For the text-containing cell, return its midpoint in [x, y] coordinate format. 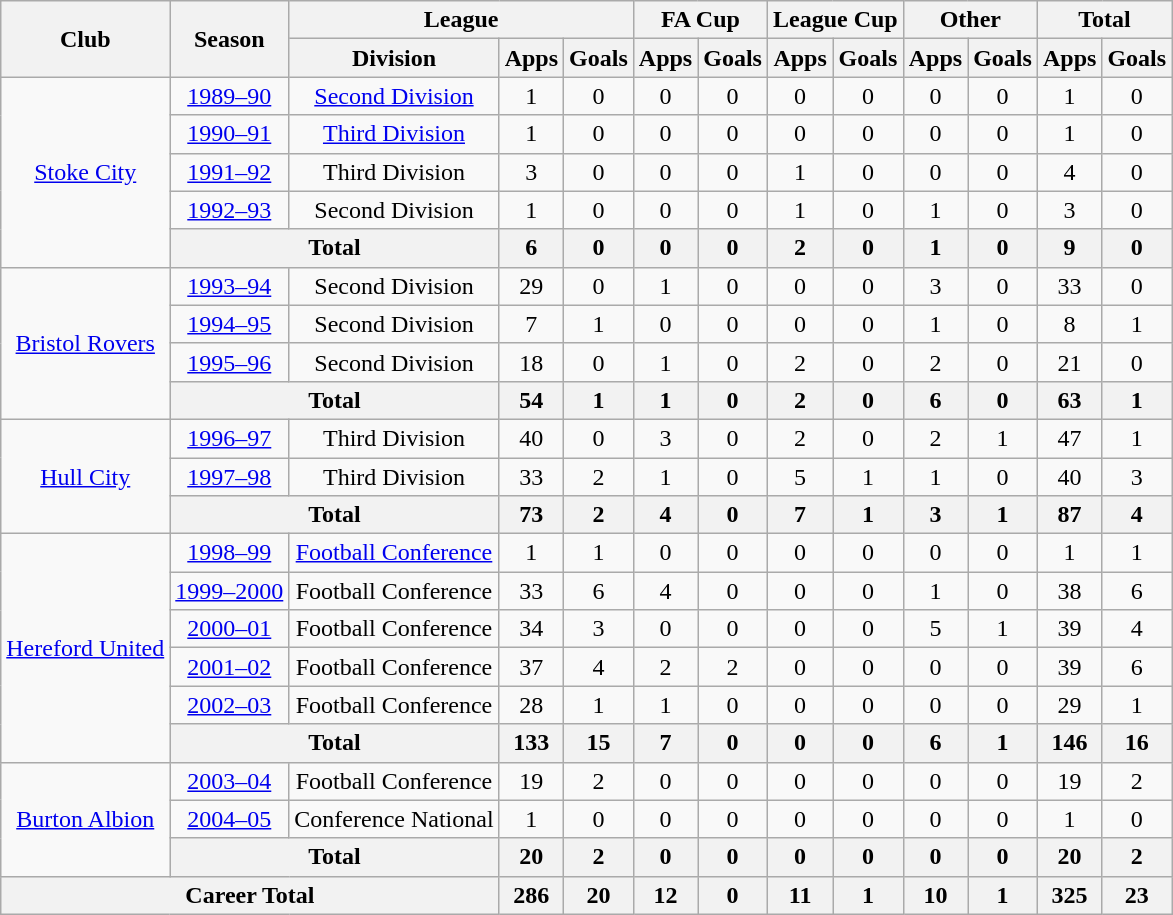
1995–96 [230, 362]
47 [1069, 438]
2002–03 [230, 705]
87 [1069, 515]
Club [86, 39]
1990–91 [230, 134]
9 [1069, 248]
FA Cup [700, 20]
1991–92 [230, 172]
Hereford United [86, 648]
146 [1069, 743]
11 [800, 895]
325 [1069, 895]
Stoke City [86, 172]
73 [531, 515]
286 [531, 895]
1997–98 [230, 477]
1999–2000 [230, 591]
10 [935, 895]
12 [665, 895]
63 [1069, 400]
23 [1137, 895]
Hull City [86, 476]
2004–05 [230, 819]
Burton Albion [86, 819]
2003–04 [230, 781]
1994–95 [230, 324]
8 [1069, 324]
28 [531, 705]
Conference National [394, 819]
34 [531, 629]
Career Total [250, 895]
18 [531, 362]
Bristol Rovers [86, 343]
Division [394, 58]
1993–94 [230, 286]
Other [970, 20]
League [461, 20]
133 [531, 743]
1992–93 [230, 210]
1989–90 [230, 96]
League Cup [835, 20]
54 [531, 400]
1996–97 [230, 438]
Season [230, 39]
2001–02 [230, 667]
1998–99 [230, 553]
38 [1069, 591]
16 [1137, 743]
2000–01 [230, 629]
15 [599, 743]
37 [531, 667]
21 [1069, 362]
